Scan for the cell matching the given text and deliver its [X, Y] coordinate at center. 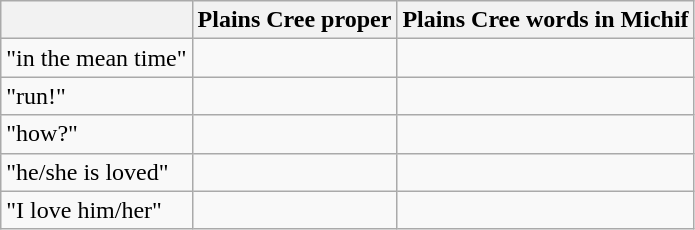
Plains Cree proper [294, 20]
"I love him/her" [96, 210]
Plains Cree words in Michif [546, 20]
"run!" [96, 96]
"he/she is loved" [96, 172]
"in the mean time" [96, 58]
"how?" [96, 134]
